Search for the cell housing the specified text and yield its [X, Y] center coordinate. 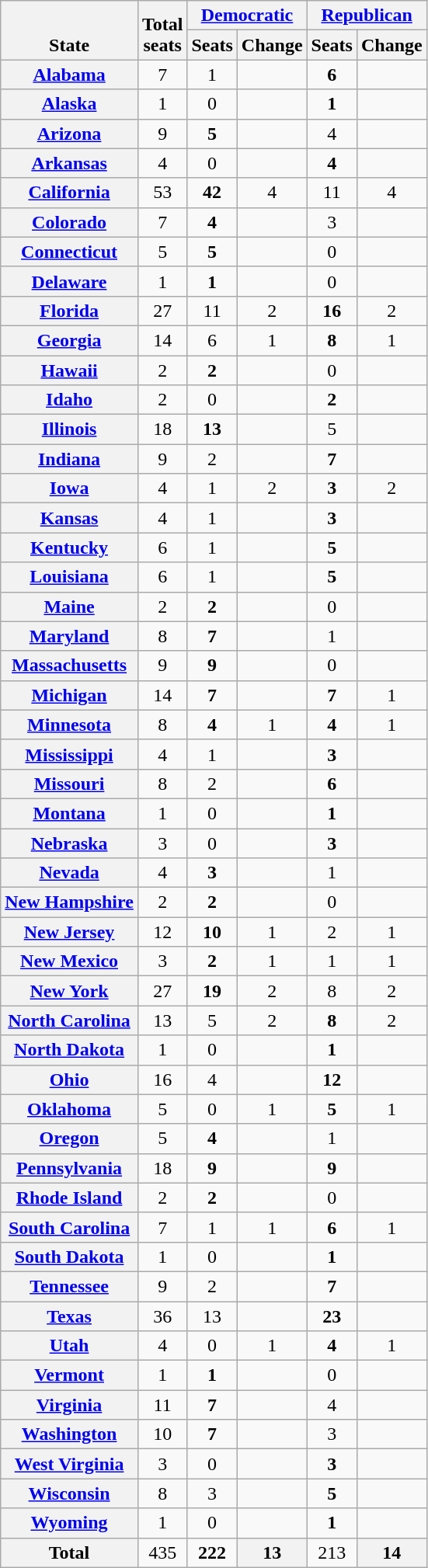
Indiana [70, 459]
South Carolina [70, 1227]
Tennessee [70, 1286]
State [70, 30]
New Mexico [70, 961]
222 [212, 1552]
Nebraska [70, 843]
Wisconsin [70, 1493]
West Virginia [70, 1464]
Alaska [70, 104]
Washington [70, 1434]
Missouri [70, 784]
Total [70, 1552]
Oklahoma [70, 1109]
Texas [70, 1316]
Massachusetts [70, 666]
Totalseats [162, 30]
Georgia [70, 340]
Maine [70, 607]
Nevada [70, 873]
California [70, 193]
Illinois [70, 429]
Minnesota [70, 725]
Michigan [70, 695]
Virginia [70, 1405]
Montana [70, 813]
Connecticut [70, 252]
Arizona [70, 134]
Alabama [70, 75]
36 [162, 1316]
Delaware [70, 281]
Vermont [70, 1375]
Republican [367, 16]
Kansas [70, 518]
42 [212, 193]
Democratic [247, 16]
New York [70, 991]
New Hampshire [70, 902]
Idaho [70, 400]
Kentucky [70, 548]
53 [162, 193]
19 [212, 991]
Utah [70, 1346]
Florida [70, 311]
Ohio [70, 1080]
North Dakota [70, 1050]
Oregon [70, 1139]
213 [332, 1552]
Mississippi [70, 754]
New Jersey [70, 932]
Hawaii [70, 370]
South Dakota [70, 1257]
Maryland [70, 636]
Colorado [70, 222]
Pennsylvania [70, 1168]
435 [162, 1552]
Louisiana [70, 577]
North Carolina [70, 1020]
Arkansas [70, 163]
Rhode Island [70, 1198]
Iowa [70, 488]
Wyoming [70, 1523]
23 [332, 1316]
